Identify which cell holds the provided text, then report its (X, Y) central coordinate. 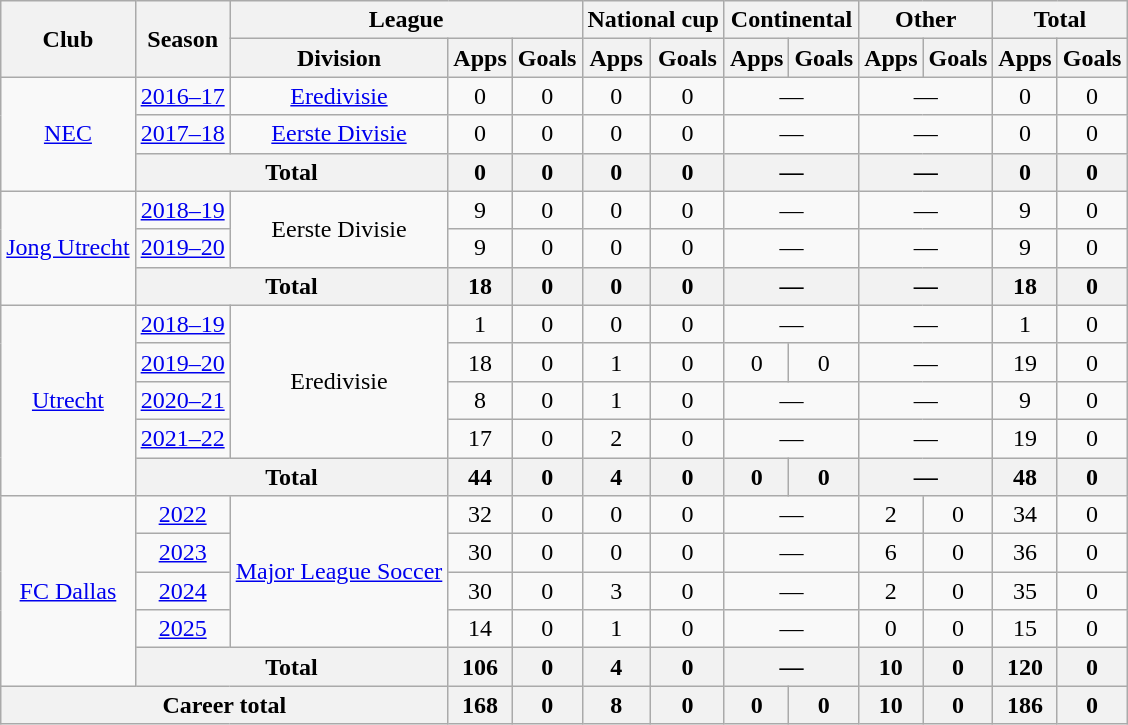
Season (182, 39)
Division (339, 58)
FC Dallas (68, 591)
6 (891, 553)
2016–17 (182, 96)
14 (480, 629)
168 (480, 705)
36 (1025, 553)
2017–18 (182, 134)
2025 (182, 629)
Jong Utrecht (68, 248)
35 (1025, 591)
44 (480, 477)
34 (1025, 515)
15 (1025, 629)
2023 (182, 553)
186 (1025, 705)
106 (480, 667)
National cup (653, 20)
17 (480, 438)
2021–22 (182, 438)
Major League Soccer (339, 572)
3 (616, 591)
Club (68, 39)
League (406, 20)
32 (480, 515)
2022 (182, 515)
Utrecht (68, 400)
2020–21 (182, 400)
Other (926, 20)
Continental (791, 20)
Career total (224, 705)
2024 (182, 591)
120 (1025, 667)
48 (1025, 477)
NEC (68, 134)
